Identify which cell holds the provided text, then report its (X, Y) central coordinate. 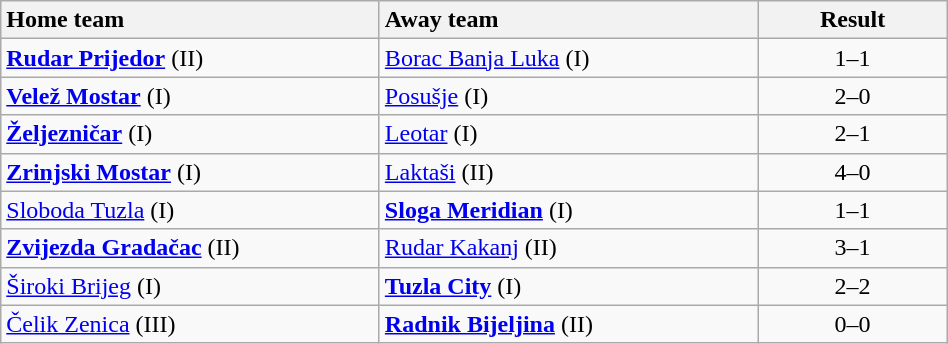
Široki Brijeg (I) (190, 286)
Posušje (I) (568, 96)
3–1 (852, 248)
Laktaši (II) (568, 172)
Velež Mostar (I) (190, 96)
Zrinjski Mostar (I) (190, 172)
Home team (190, 20)
2–2 (852, 286)
Rudar Kakanj (II) (568, 248)
Borac Banja Luka (I) (568, 58)
2–0 (852, 96)
Radnik Bijeljina (II) (568, 324)
2–1 (852, 134)
Rudar Prijedor (II) (190, 58)
0–0 (852, 324)
Tuzla City (I) (568, 286)
Sloga Meridian (I) (568, 210)
Result (852, 20)
Sloboda Tuzla (I) (190, 210)
Zvijezda Gradačac (II) (190, 248)
Away team (568, 20)
4–0 (852, 172)
Čelik Zenica (III) (190, 324)
Leotar (I) (568, 134)
Željezničar (I) (190, 134)
